Output the (x, y) coordinate of the center of the cell containing the given text.  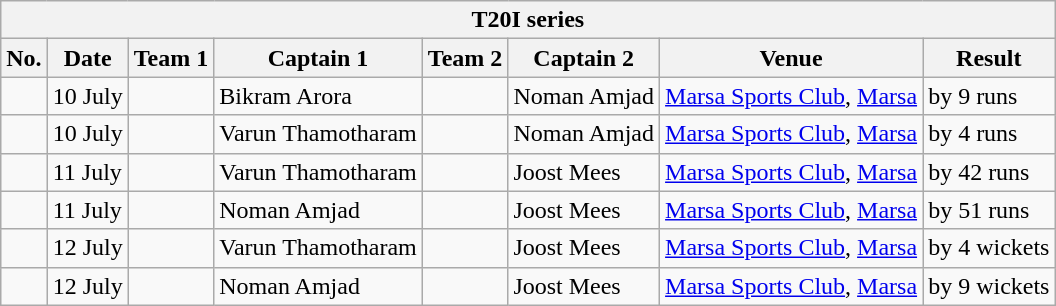
by 9 wickets (989, 286)
Venue (792, 58)
Captain 1 (318, 58)
Date (88, 58)
Team 1 (171, 58)
by 42 runs (989, 172)
Captain 2 (584, 58)
by 51 runs (989, 210)
Bikram Arora (318, 96)
by 4 wickets (989, 248)
Team 2 (465, 58)
by 4 runs (989, 134)
Result (989, 58)
by 9 runs (989, 96)
T20I series (528, 20)
No. (24, 58)
